Pinpoint the cell where the given text exists, returning its [X, Y] midpoint coordinate. 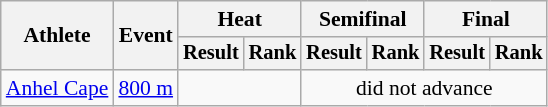
Event [146, 36]
did not advance [424, 88]
Athlete [58, 36]
Anhel Cape [58, 88]
Semifinal [362, 19]
Final [486, 19]
800 m [146, 88]
Heat [240, 19]
